From the cell containing the given text, extract its center point as [X, Y] coordinate. 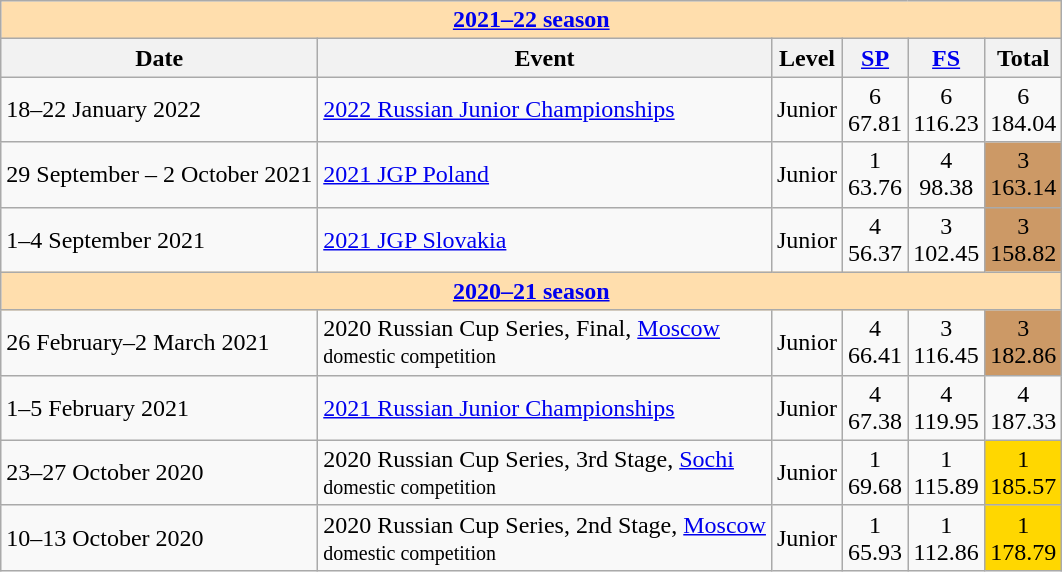
2021 Russian Junior Championships [545, 408]
4 56.37 [876, 240]
1–5 February 2021 [160, 408]
18–22 January 2022 [160, 110]
10–13 October 2020 [160, 538]
Date [160, 58]
4 187.33 [1024, 408]
23–27 October 2020 [160, 472]
Level [806, 58]
3 163.14 [1024, 174]
4 66.41 [876, 342]
1 65.93 [876, 538]
2021 JGP Slovakia [545, 240]
2022 Russian Junior Championships [545, 110]
1 115.89 [946, 472]
1–4 September 2021 [160, 240]
2020 Russian Cup Series, 2nd Stage, Moscow domestic competition [545, 538]
Total [1024, 58]
6 184.04 [1024, 110]
3 182.86 [1024, 342]
26 February–2 March 2021 [160, 342]
2020 Russian Cup Series, 3rd Stage, Sochi domestic competition [545, 472]
1 63.76 [876, 174]
3 158.82 [1024, 240]
FS [946, 58]
SP [876, 58]
4 98.38 [946, 174]
2020 Russian Cup Series, Final, Moscow domestic competition [545, 342]
1 178.79 [1024, 538]
3 116.45 [946, 342]
Event [545, 58]
1 69.68 [876, 472]
1 185.57 [1024, 472]
2020–21 season [532, 291]
6 116.23 [946, 110]
4 67.38 [876, 408]
3 102.45 [946, 240]
2021 JGP Poland [545, 174]
2021–22 season [532, 20]
29 September – 2 October 2021 [160, 174]
4 119.95 [946, 408]
6 67.81 [876, 110]
1 112.86 [946, 538]
